For the text-containing cell, return its midpoint in (x, y) coordinate format. 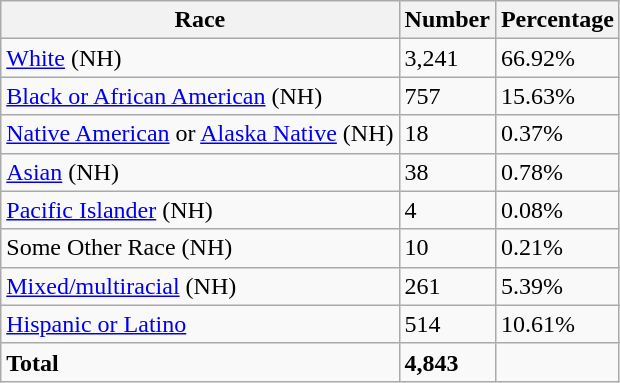
White (NH) (200, 58)
Native American or Alaska Native (NH) (200, 134)
514 (447, 324)
Total (200, 362)
Percentage (557, 20)
261 (447, 286)
66.92% (557, 58)
0.21% (557, 248)
4,843 (447, 362)
Black or African American (NH) (200, 96)
0.37% (557, 134)
Number (447, 20)
Mixed/multiracial (NH) (200, 286)
3,241 (447, 58)
0.08% (557, 210)
Hispanic or Latino (200, 324)
10.61% (557, 324)
Race (200, 20)
Pacific Islander (NH) (200, 210)
4 (447, 210)
18 (447, 134)
5.39% (557, 286)
10 (447, 248)
15.63% (557, 96)
757 (447, 96)
Some Other Race (NH) (200, 248)
Asian (NH) (200, 172)
0.78% (557, 172)
38 (447, 172)
